Locate the cell with the specified text and output its [X, Y] center coordinate. 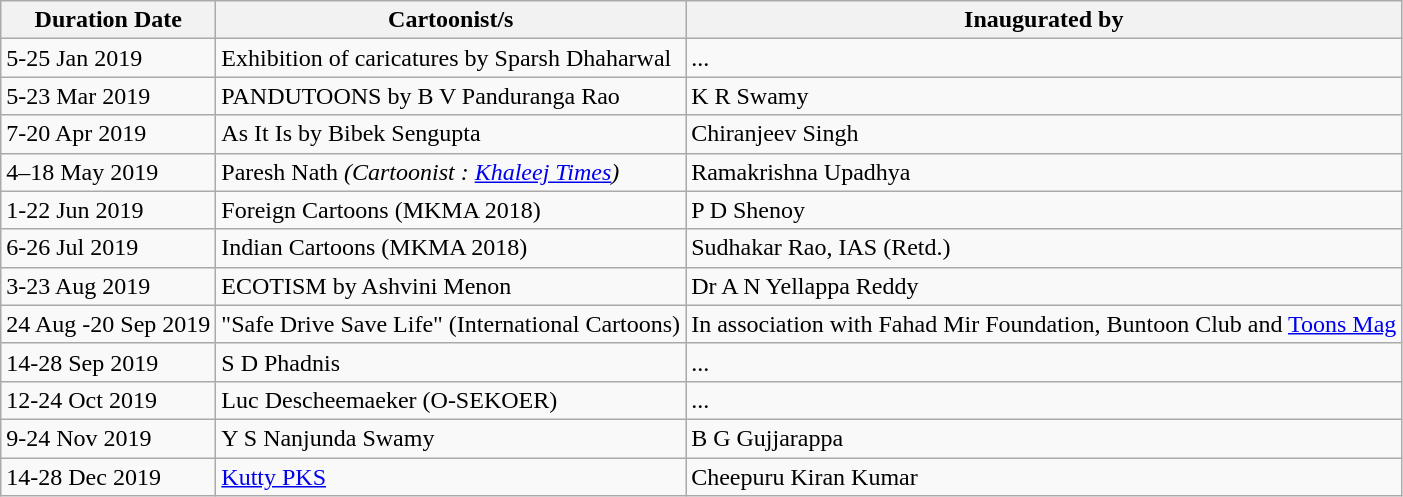
Cheepuru Kiran Kumar [1044, 477]
5-25 Jan 2019 [108, 58]
Inaugurated by [1044, 20]
As It Is by Bibek Sengupta [451, 134]
"Safe Drive Save Life" (International Cartoons) [451, 324]
In association with Fahad Mir Foundation, Buntoon Club and Toons Mag [1044, 324]
6-26 Jul 2019 [108, 248]
Exhibition of caricatures by Sparsh Dhaharwal [451, 58]
B G Gujjarappa [1044, 438]
Indian Cartoons (MKMA 2018) [451, 248]
Foreign Cartoons (MKMA 2018) [451, 210]
9-24 Nov 2019 [108, 438]
Dr A N Yellappa Reddy [1044, 286]
1-22 Jun 2019 [108, 210]
24 Aug -20 Sep 2019 [108, 324]
P D Shenoy [1044, 210]
Paresh Nath (Cartoonist : Khaleej Times) [451, 172]
7-20 Apr 2019 [108, 134]
Ramakrishna Upadhya [1044, 172]
K R Swamy [1044, 96]
Duration Date [108, 20]
4–18 May 2019 [108, 172]
ECOTISM by Ashvini Menon [451, 286]
Y S Nanjunda Swamy [451, 438]
14-28 Sep 2019 [108, 362]
Luc Descheemaeker (O-SEKOER) [451, 400]
14-28 Dec 2019 [108, 477]
5-23 Mar 2019 [108, 96]
Cartoonist/s [451, 20]
Kutty PKS [451, 477]
3-23 Aug 2019 [108, 286]
Chiranjeev Singh [1044, 134]
S D Phadnis [451, 362]
12-24 Oct 2019 [108, 400]
PANDUTOONS by B V Panduranga Rao [451, 96]
Sudhakar Rao, IAS (Retd.) [1044, 248]
